Return the (x, y) coordinate for the center point of the cell that contains the specified text.  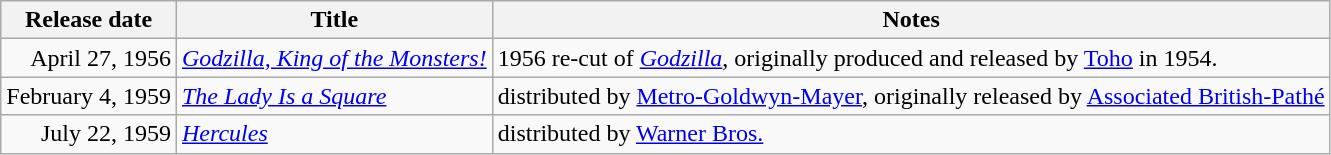
distributed by Warner Bros. (911, 134)
July 22, 1959 (89, 134)
February 4, 1959 (89, 96)
distributed by Metro-Goldwyn-Mayer, originally released by Associated British-Pathé (911, 96)
The Lady Is a Square (334, 96)
Title (334, 20)
Godzilla, King of the Monsters! (334, 58)
1956 re-cut of Godzilla, originally produced and released by Toho in 1954. (911, 58)
April 27, 1956 (89, 58)
Release date (89, 20)
Hercules (334, 134)
Notes (911, 20)
